Return the [X, Y] coordinate for the center point of the cell that contains the specified text.  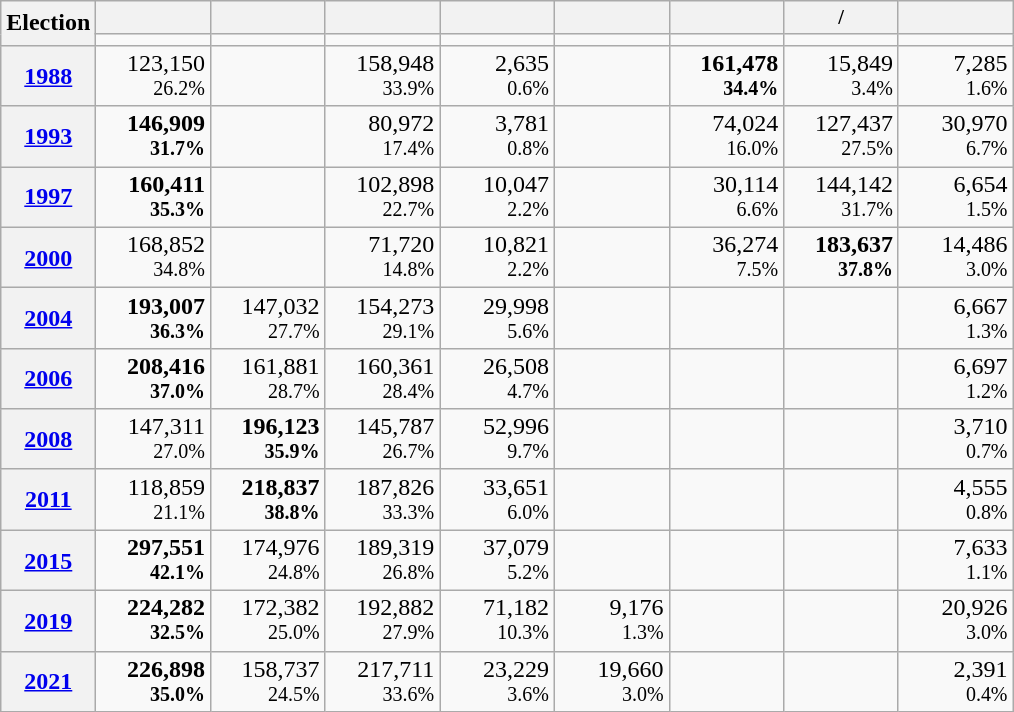
74,02416.0% [726, 136]
147,03227.7% [268, 318]
2015 [48, 560]
2006 [48, 378]
4,5550.8% [956, 500]
36,2747.5% [726, 258]
14,4863.0% [956, 258]
30,1146.6% [726, 198]
196,12335.9% [268, 440]
9,1761.3% [612, 622]
19,6603.0% [612, 682]
6,6971.2% [956, 378]
23,2293.6% [498, 682]
26,5084.7% [498, 378]
226,89835.0% [154, 682]
2021 [48, 682]
161,88128.7% [268, 378]
52,9969.7% [498, 440]
2008 [48, 440]
147,31127.0% [154, 440]
187,82633.3% [382, 500]
2000 [48, 258]
160,36128.4% [382, 378]
7,2851.6% [956, 76]
1997 [48, 198]
20,9263.0% [956, 622]
160,41135.3% [154, 198]
183,63737.8% [842, 258]
29,9985.6% [498, 318]
3,7810.8% [498, 136]
2004 [48, 318]
102,89822.7% [382, 198]
123,15026.2% [154, 76]
145,78726.7% [382, 440]
1988 [48, 76]
224,28232.5% [154, 622]
33,6516.0% [498, 500]
158,94833.9% [382, 76]
30,9706.7% [956, 136]
174,97624.8% [268, 560]
6,6671.3% [956, 318]
192,88227.9% [382, 622]
7,6331.1% [956, 560]
6,6541.5% [956, 198]
2019 [48, 622]
Election [48, 24]
71,72014.8% [382, 258]
37,0795.2% [498, 560]
3,7100.7% [956, 440]
218,83738.8% [268, 500]
161,47834.4% [726, 76]
146,90931.7% [154, 136]
80,97217.4% [382, 136]
154,27329.1% [382, 318]
217,71133.6% [382, 682]
172,38225.0% [268, 622]
118,85921.1% [154, 500]
2,3910.4% [956, 682]
168,85234.8% [154, 258]
297,55142.1% [154, 560]
1993 [48, 136]
158,73724.5% [268, 682]
10,0472.2% [498, 198]
2011 [48, 500]
127,43727.5% [842, 136]
71,18210.3% [498, 622]
/ [842, 18]
144,14231.7% [842, 198]
2,6350.6% [498, 76]
10,8212.2% [498, 258]
208,41637.0% [154, 378]
15,8493.4% [842, 76]
189,31926.8% [382, 560]
193,00736.3% [154, 318]
